Determine the [X, Y] coordinate at the center of the cell enclosing the given text.  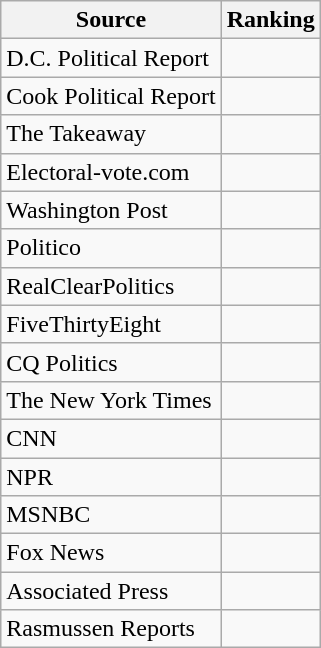
Electoral-vote.com [111, 172]
RealClearPolitics [111, 286]
Fox News [111, 553]
Washington Post [111, 210]
D.C. Political Report [111, 58]
Politico [111, 248]
Ranking [270, 20]
The Takeaway [111, 134]
Associated Press [111, 591]
MSNBC [111, 515]
CQ Politics [111, 362]
FiveThirtyEight [111, 324]
Cook Political Report [111, 96]
Source [111, 20]
The New York Times [111, 400]
Rasmussen Reports [111, 629]
NPR [111, 477]
CNN [111, 438]
